Capture the cell that displays the provided text and extract its [X, Y] central coordinate. 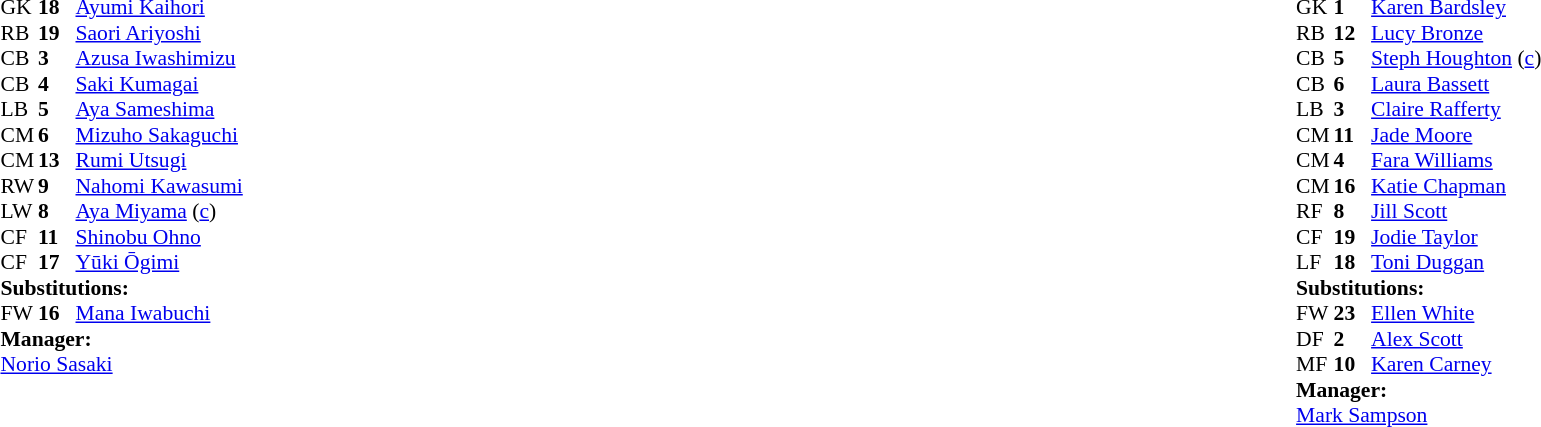
Katie Chapman [1456, 186]
Steph Houghton (c) [1456, 59]
MF [1315, 365]
Mana Iwabuchi [160, 313]
Toni Duggan [1456, 263]
Saki Kumagai [160, 84]
Fara Williams [1456, 161]
17 [57, 263]
DF [1315, 339]
Alex Scott [1456, 339]
23 [1353, 313]
Nahomi Kawasumi [160, 186]
Laura Bassett [1456, 84]
2 [1353, 339]
RF [1315, 211]
Shinobu Ohno [160, 237]
RW [19, 186]
Jade Moore [1456, 135]
Ellen White [1456, 313]
9 [57, 186]
Yūki Ōgimi [160, 263]
Saori Ariyoshi [160, 33]
Lucy Bronze [1456, 33]
Mizuho Sakaguchi [160, 135]
Jill Scott [1456, 211]
Karen Carney [1456, 365]
Aya Miyama (c) [160, 211]
LF [1315, 263]
LW [19, 211]
13 [57, 161]
Rumi Utsugi [160, 161]
Aya Sameshima [160, 109]
Jodie Taylor [1456, 237]
Norio Sasaki [121, 365]
Claire Rafferty [1456, 109]
18 [1353, 263]
10 [1353, 365]
12 [1353, 33]
Azusa Iwashimizu [160, 59]
